Search for the cell housing the specified text and yield its (x, y) center coordinate. 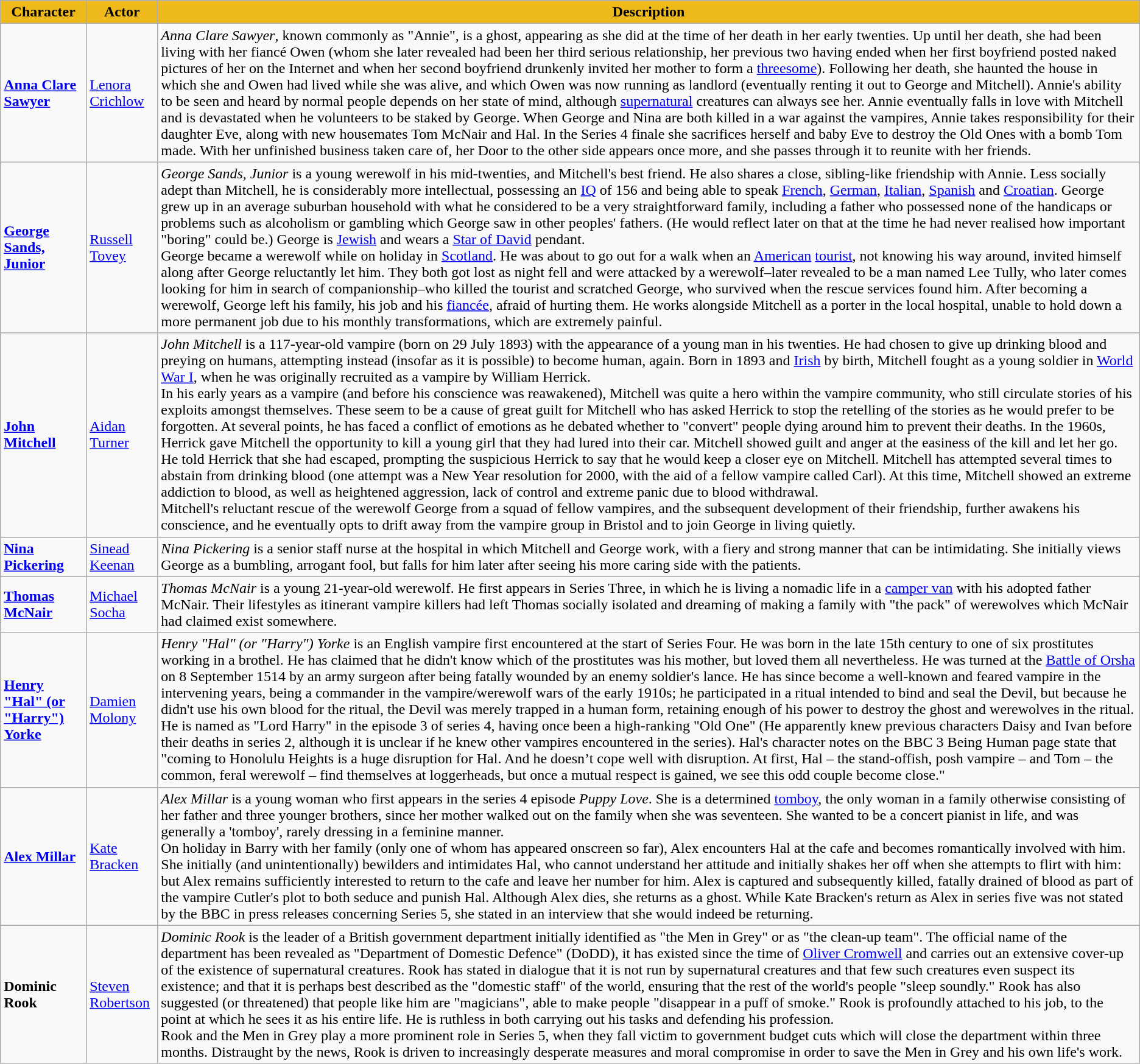
Alex Millar (44, 856)
John Mitchell (44, 435)
Sinead Keenan (122, 556)
Nina Pickering (44, 556)
George Sands, Junior (44, 247)
Damien Molony (122, 710)
Michael Socha (122, 604)
Actor (122, 12)
Thomas McNair (44, 604)
Lenora Crichlow (122, 93)
Henry "Hal" (or "Harry") Yorke (44, 710)
Character (44, 12)
Kate Bracken (122, 856)
Russell Tovey (122, 247)
Description (649, 12)
Steven Robertson (122, 995)
Aidan Turner (122, 435)
Anna Clare Sawyer (44, 93)
Dominic Rook (44, 995)
